Capture the cell that displays the provided text and extract its [x, y] central coordinate. 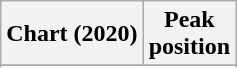
Peakposition [189, 34]
Chart (2020) [72, 34]
